Pinpoint the cell where the given text exists, returning its (x, y) midpoint coordinate. 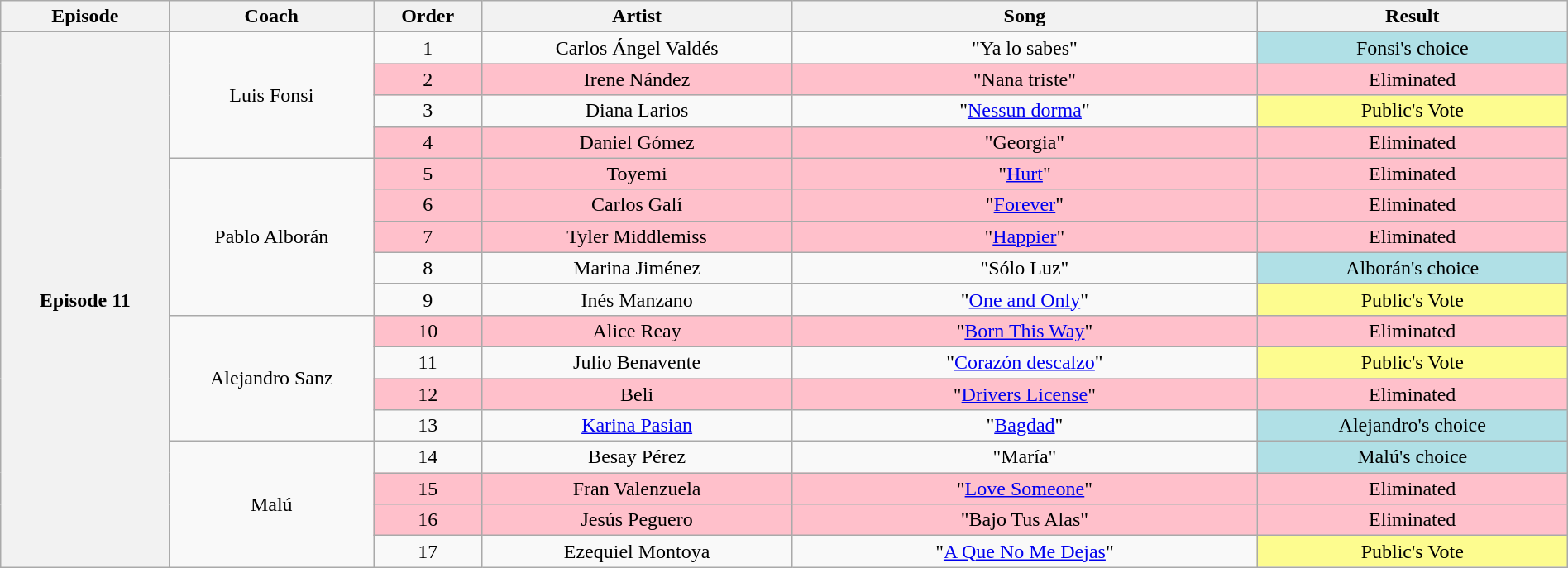
6 (428, 205)
5 (428, 174)
Luis Fonsi (271, 95)
"One and Only" (1025, 299)
10 (428, 331)
Fran Valenzuela (637, 489)
Tyler Middlemiss (637, 236)
Diana Larios (637, 111)
12 (428, 394)
Song (1025, 17)
Malú's choice (1413, 457)
"Ya lo sabes" (1025, 48)
"Hurt" (1025, 174)
Order (428, 17)
"Happier" (1025, 236)
9 (428, 299)
17 (428, 551)
Ezequiel Montoya (637, 551)
Julio Benavente (637, 362)
Alejandro Sanz (271, 378)
Marina Jiménez (637, 268)
"Nessun dorma" (1025, 111)
8 (428, 268)
Artist (637, 17)
Alejandro's choice (1413, 426)
1 (428, 48)
Irene Nández (637, 79)
"Forever" (1025, 205)
"Sólo Luz" (1025, 268)
Jesús Peguero (637, 520)
Alice Reay (637, 331)
3 (428, 111)
"Bagdad" (1025, 426)
13 (428, 426)
Karina Pasian (637, 426)
7 (428, 236)
Result (1413, 17)
15 (428, 489)
Beli (637, 394)
Carlos Ángel Valdés (637, 48)
"A Que No Me Dejas" (1025, 551)
"Love Someone" (1025, 489)
Fonsi's choice (1413, 48)
Besay Pérez (637, 457)
"Corazón descalzo" (1025, 362)
Malú (271, 504)
"Born This Way" (1025, 331)
Daniel Gómez (637, 142)
"Drivers License" (1025, 394)
2 (428, 79)
16 (428, 520)
"Nana triste" (1025, 79)
"María" (1025, 457)
Coach (271, 17)
Episode 11 (85, 299)
Toyemi (637, 174)
Episode (85, 17)
14 (428, 457)
Pablo Alborán (271, 236)
4 (428, 142)
"Georgia" (1025, 142)
Alborán's choice (1413, 268)
"Bajo Tus Alas" (1025, 520)
Inés Manzano (637, 299)
Carlos Galí (637, 205)
11 (428, 362)
